From the cell containing the given text, extract its center point as [x, y] coordinate. 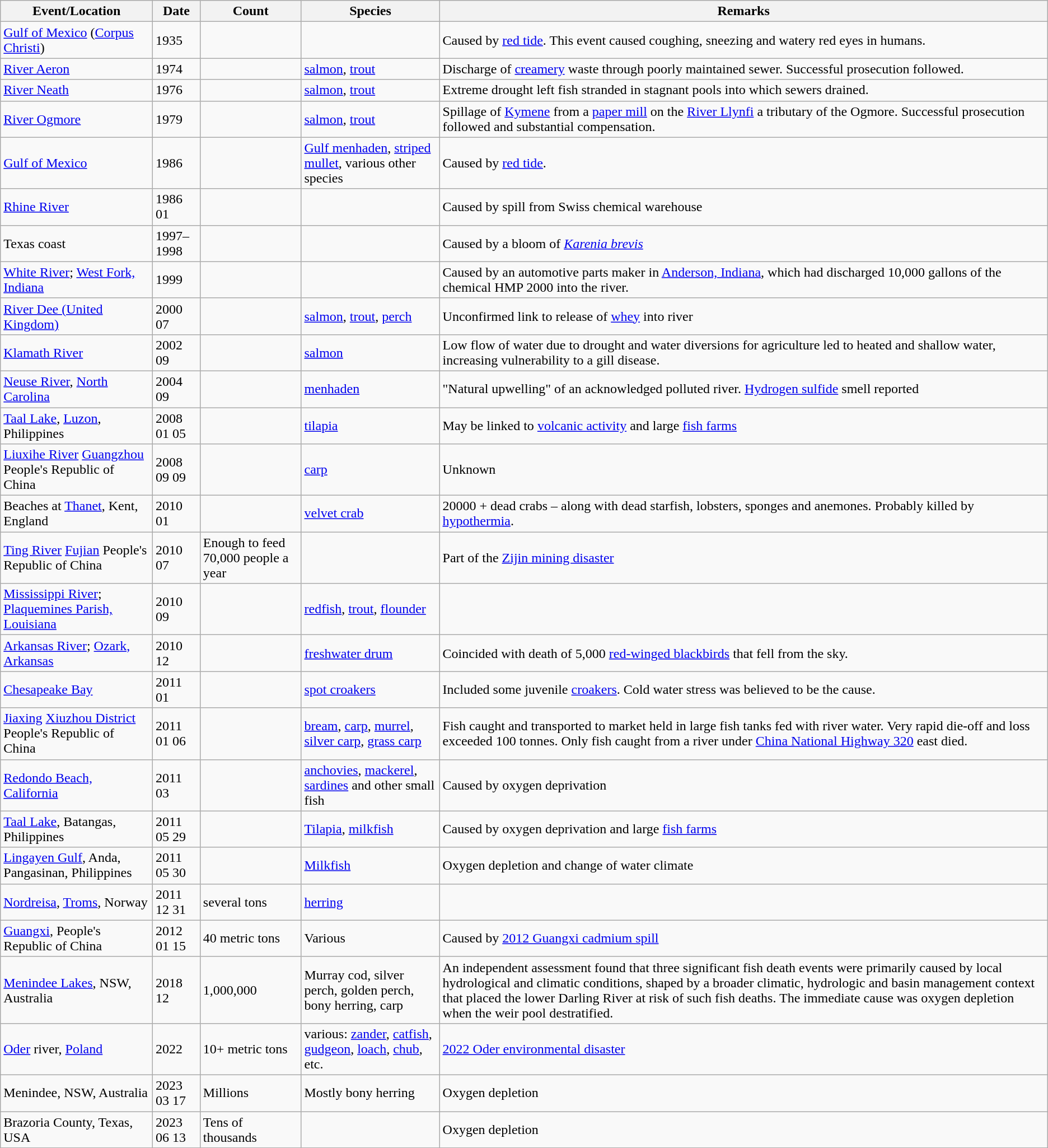
2011 01 06 [177, 734]
Arkansas River; Ozark, Arkansas [77, 653]
Jiaxing Xiuzhou District People's Republic of China [77, 734]
2022 [177, 1049]
Caused by oxygen deprivation and large fish farms [743, 829]
Brazoria County, Texas, USA [77, 1129]
redfish, trout, flounder [371, 609]
menhaden [371, 389]
Tens of thousands [251, 1129]
Nordreisa, Troms, Norway [77, 902]
2011 05 30 [177, 866]
tilapia [371, 426]
Caused by an automotive parts maker in Anderson, Indiana, which had discharged 10,000 gallons of the chemical HMP 2000 into the river. [743, 280]
Milkfish [371, 866]
1999 [177, 280]
2010 09 [177, 609]
Caused by oxygen deprivation [743, 785]
Caused by a bloom of Karenia brevis [743, 243]
Millions [251, 1093]
2010 12 [177, 653]
Murray cod, silver perch, golden perch, bony herring, carp [371, 990]
Oder river, Poland [77, 1049]
Menindee, NSW, Australia [77, 1093]
Enough to feed 70,000 people a year [251, 558]
Included some juvenile croakers. Cold water stress was believed to be the cause. [743, 690]
Taal Lake, Batangas, Philippines [77, 829]
River Aeron [77, 69]
2012 01 15 [177, 939]
10+ metric tons [251, 1049]
Unconfirmed link to release of whey into river [743, 316]
Various [371, 939]
River Neath [77, 90]
1979 [177, 119]
Menindee Lakes, NSW, Australia [77, 990]
2008 01 05 [177, 426]
Beaches at Thanet, Kent, England [77, 514]
Texas coast [77, 243]
Remarks [743, 11]
20000 + dead crabs – along with dead starfish, lobsters, sponges and anemones. Probably killed by hypothermia. [743, 514]
May be linked to volcanic activity and large fish farms [743, 426]
Extreme drought left fish stranded in stagnant pools into which sewers drained. [743, 90]
1,000,000 [251, 990]
Caused by 2012 Guangxi cadmium spill [743, 939]
2002 09 [177, 353]
1986 01 [177, 207]
2010 01 [177, 514]
Coincided with death of 5,000 red-winged blackbirds that fell from the sky. [743, 653]
Gulf of Mexico (Corpus Christi) [77, 40]
1974 [177, 69]
Species [371, 11]
Mississippi River; Plaquemines Parish, Louisiana [77, 609]
White River; West Fork, Indiana [77, 280]
herring [371, 902]
Low flow of water due to drought and water diversions for agriculture led to heated and shallow water, increasing vulnerability to a gill disease. [743, 353]
Caused by spill from Swiss chemical warehouse [743, 207]
2023 03 17 [177, 1093]
"Natural upwelling" of an acknowledged polluted river. Hydrogen sulfide smell reported [743, 389]
Discharge of creamery waste through poorly maintained sewer. Successful prosecution followed. [743, 69]
2004 09 [177, 389]
Rhine River [77, 207]
Spillage of Kymene from a paper mill on the River Llynfi a tributary of the Ogmore. Successful prosecution followed and substantial compensation. [743, 119]
2011 12 31 [177, 902]
salmon [371, 353]
River Dee (United Kingdom) [77, 316]
spot croakers [371, 690]
Event/Location [77, 11]
Unknown [743, 470]
Klamath River [77, 353]
carp [371, 470]
River Ogmore [77, 119]
Redondo Beach, California [77, 785]
velvet crab [371, 514]
freshwater drum [371, 653]
1997–1998 [177, 243]
Gulf of Mexico [77, 163]
2000 07 [177, 316]
Guangxi, People's Republic of China [77, 939]
2011 03 [177, 785]
2018 12 [177, 990]
several tons [251, 902]
2023 06 13 [177, 1129]
2011 05 29 [177, 829]
salmon, trout, perch [371, 316]
Caused by red tide. This event caused coughing, sneezing and watery red eyes in humans. [743, 40]
Liuxihe River Guangzhou People's Republic of China [77, 470]
Caused by red tide. [743, 163]
Oxygen depletion and change of water climate [743, 866]
bream, carp, murrel, silver carp, grass carp [371, 734]
2008 09 09 [177, 470]
Lingayen Gulf, Anda, Pangasinan, Philippines [77, 866]
Count [251, 11]
Taal Lake, Luzon, Philippines [77, 426]
Part of the Zijin mining disaster [743, 558]
1935 [177, 40]
Tilapia, milkfish [371, 829]
anchovies, mackerel, sardines and other small fish [371, 785]
2011 01 [177, 690]
Neuse River, North Carolina [77, 389]
1976 [177, 90]
Ting River Fujian People's Republic of China [77, 558]
Gulf menhaden, striped mullet, various other species [371, 163]
Chesapeake Bay [77, 690]
1986 [177, 163]
2022 Oder environmental disaster [743, 1049]
various: zander, catfish, gudgeon, loach, chub, etc. [371, 1049]
Mostly bony herring [371, 1093]
2010 07 [177, 558]
40 metric tons [251, 939]
Date [177, 11]
